Identify which cell holds the provided text, then report its [x, y] central coordinate. 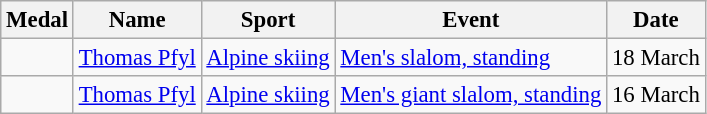
Men's slalom, standing [471, 58]
Medal [38, 20]
Sport [268, 20]
Event [471, 20]
Name [137, 20]
Men's giant slalom, standing [471, 95]
18 March [656, 58]
Date [656, 20]
16 March [656, 95]
